Determine the (X, Y) coordinate at the center of the cell enclosing the given text.  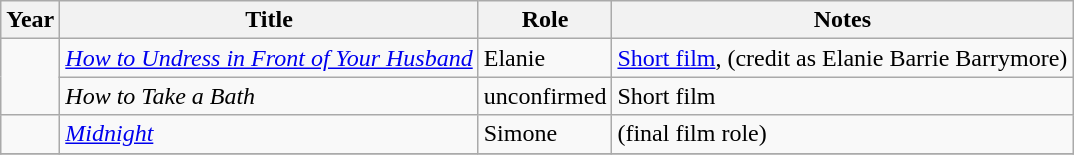
Simone (545, 134)
How to Undress in Front of Your Husband (269, 58)
unconfirmed (545, 96)
Notes (842, 20)
Elanie (545, 58)
Short film (842, 96)
Midnight (269, 134)
Title (269, 20)
How to Take a Bath (269, 96)
(final film role) (842, 134)
Short film, (credit as Elanie Barrie Barrymore) (842, 58)
Role (545, 20)
Year (30, 20)
